From the cell containing the given text, extract its center point as [x, y] coordinate. 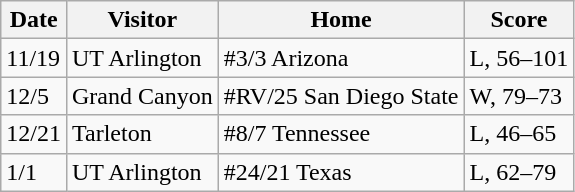
Visitor [142, 20]
Grand Canyon [142, 96]
12/5 [34, 96]
Home [341, 20]
Tarleton [142, 134]
11/19 [34, 58]
#3/3 Arizona [341, 58]
L, 46–65 [519, 134]
L, 62–79 [519, 172]
12/21 [34, 134]
W, 79–73 [519, 96]
#8/7 Tennessee [341, 134]
1/1 [34, 172]
#RV/25 San Diego State [341, 96]
Score [519, 20]
Date [34, 20]
L, 56–101 [519, 58]
#24/21 Texas [341, 172]
